Identify which cell holds the provided text, then report its (x, y) central coordinate. 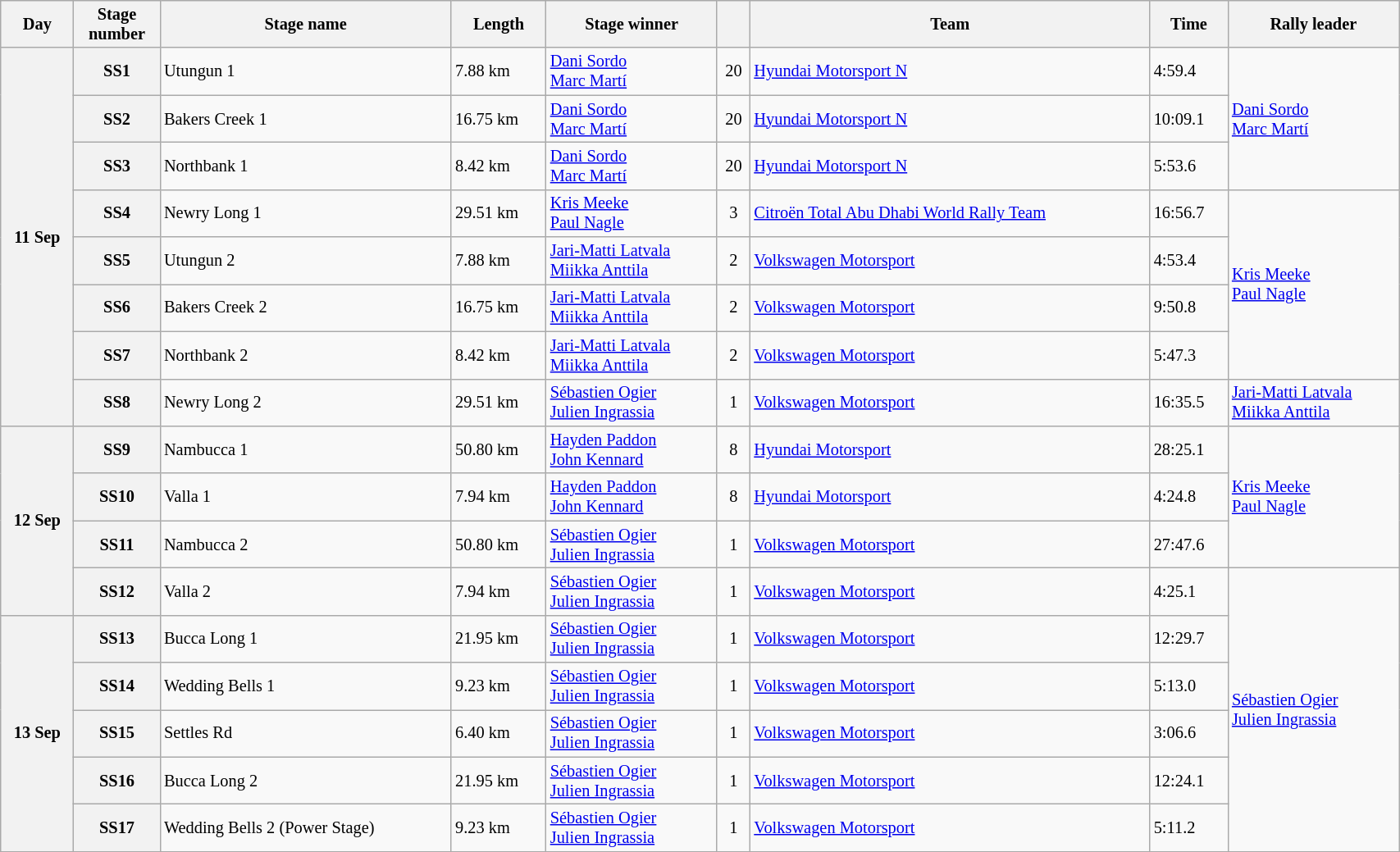
SS16 (116, 781)
Newry Long 2 (305, 403)
5:47.3 (1189, 355)
SS2 (116, 119)
SS4 (116, 213)
SS6 (116, 308)
9:50.8 (1189, 308)
Stagenumber (116, 24)
28:25.1 (1189, 449)
Length (499, 24)
5:13.0 (1189, 686)
Utungun 2 (305, 261)
SS11 (116, 544)
SS15 (116, 733)
Newry Long 1 (305, 213)
12 Sep (38, 520)
10:09.1 (1189, 119)
Wedding Bells 2 (Power Stage) (305, 827)
5:11.2 (1189, 827)
12:29.7 (1189, 639)
Northbank 2 (305, 355)
SS7 (116, 355)
Rally leader (1314, 24)
3 (733, 213)
Bakers Creek 2 (305, 308)
Valla 1 (305, 497)
Bucca Long 2 (305, 781)
SS1 (116, 71)
13 Sep (38, 733)
Stage winner (632, 24)
Nambucca 2 (305, 544)
6.40 km (499, 733)
SS17 (116, 827)
Time (1189, 24)
SS3 (116, 166)
Northbank 1 (305, 166)
16:56.7 (1189, 213)
Stage name (305, 24)
Valla 2 (305, 591)
Nambucca 1 (305, 449)
Wedding Bells 1 (305, 686)
SS5 (116, 261)
Bakers Creek 1 (305, 119)
11 Sep (38, 236)
SS9 (116, 449)
Utungun 1 (305, 71)
4:25.1 (1189, 591)
SS12 (116, 591)
Bucca Long 1 (305, 639)
Settles Rd (305, 733)
SS8 (116, 403)
Day (38, 24)
SS10 (116, 497)
27:47.6 (1189, 544)
3:06.6 (1189, 733)
Team (950, 24)
SS14 (116, 686)
Citroën Total Abu Dhabi World Rally Team (950, 213)
4:59.4 (1189, 71)
4:24.8 (1189, 497)
SS13 (116, 639)
16:35.5 (1189, 403)
5:53.6 (1189, 166)
4:53.4 (1189, 261)
12:24.1 (1189, 781)
